Provide the (X, Y) coordinate of the cell's center where the given text is located.  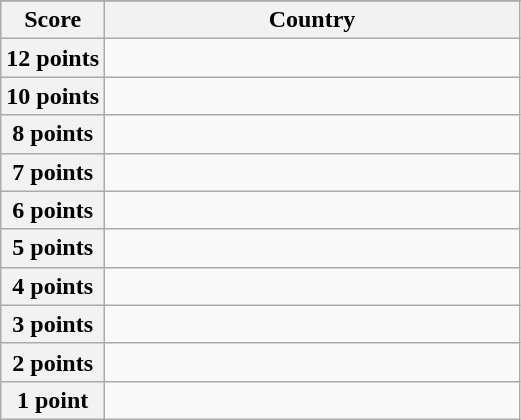
Country (312, 20)
7 points (53, 172)
8 points (53, 134)
6 points (53, 210)
3 points (53, 324)
5 points (53, 248)
12 points (53, 58)
10 points (53, 96)
Score (53, 20)
2 points (53, 362)
1 point (53, 400)
4 points (53, 286)
